Pinpoint the cell where the given text exists, returning its (X, Y) midpoint coordinate. 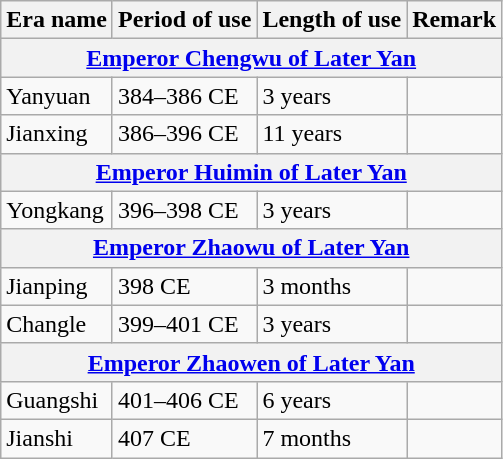
Remark (454, 20)
Emperor Chengwu of Later Yan (252, 58)
Period of use (184, 20)
Jianping (57, 286)
Yongkang (57, 210)
Jianxing (57, 134)
384–386 CE (184, 96)
Changle (57, 324)
7 months (332, 438)
Emperor Zhaowen of Later Yan (252, 362)
Emperor Huimin of Later Yan (252, 172)
Yanyuan (57, 96)
396–398 CE (184, 210)
Length of use (332, 20)
Emperor Zhaowu of Later Yan (252, 248)
11 years (332, 134)
401–406 CE (184, 400)
386–396 CE (184, 134)
399–401 CE (184, 324)
Jianshi (57, 438)
Guangshi (57, 400)
Era name (57, 20)
6 years (332, 400)
407 CE (184, 438)
398 CE (184, 286)
3 months (332, 286)
